Determine the [X, Y] coordinate at the center of the cell enclosing the given text.  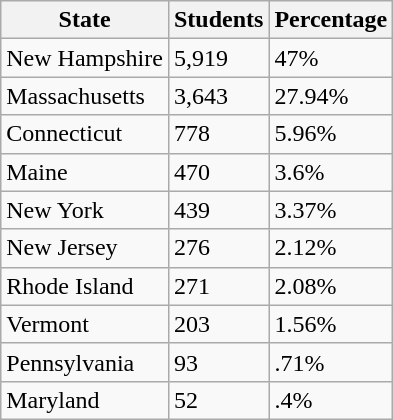
203 [218, 324]
5,919 [218, 58]
Rhode Island [85, 286]
Connecticut [85, 134]
276 [218, 248]
778 [218, 134]
2.08% [331, 286]
3.6% [331, 172]
93 [218, 362]
New York [85, 210]
470 [218, 172]
State [85, 20]
.71% [331, 362]
1.56% [331, 324]
Maryland [85, 400]
52 [218, 400]
Massachusetts [85, 96]
2.12% [331, 248]
Percentage [331, 20]
3.37% [331, 210]
Pennsylvania [85, 362]
27.94% [331, 96]
Students [218, 20]
271 [218, 286]
47% [331, 58]
New Hampshire [85, 58]
Vermont [85, 324]
3,643 [218, 96]
5.96% [331, 134]
New Jersey [85, 248]
Maine [85, 172]
439 [218, 210]
.4% [331, 400]
